Detect which cell encompasses the target text, then output its (x, y) center coordinate. 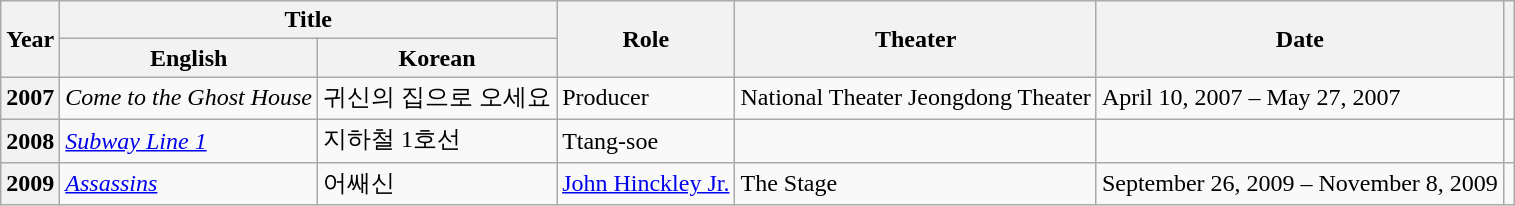
Title (308, 20)
English (189, 58)
2008 (30, 140)
2009 (30, 184)
Producer (646, 98)
National Theater Jeongdong Theater (916, 98)
Come to the Ghost House (189, 98)
April 10, 2007 – May 27, 2007 (1300, 98)
Assassins (189, 184)
John Hinckley Jr. (646, 184)
Theater (916, 39)
귀신의 집으로 오세요 (438, 98)
Date (1300, 39)
Role (646, 39)
지하철 1호선 (438, 140)
Year (30, 39)
Ttang-soe (646, 140)
Subway Line 1 (189, 140)
2007 (30, 98)
어쌔신 (438, 184)
The Stage (916, 184)
Korean (438, 58)
September 26, 2009 – November 8, 2009 (1300, 184)
